Scan for the cell matching the given text and deliver its [X, Y] coordinate at center. 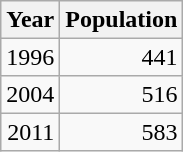
1996 [30, 56]
Year [30, 20]
2011 [30, 132]
583 [122, 132]
2004 [30, 94]
441 [122, 56]
Population [122, 20]
516 [122, 94]
